For the text-containing cell, return its midpoint in (x, y) coordinate format. 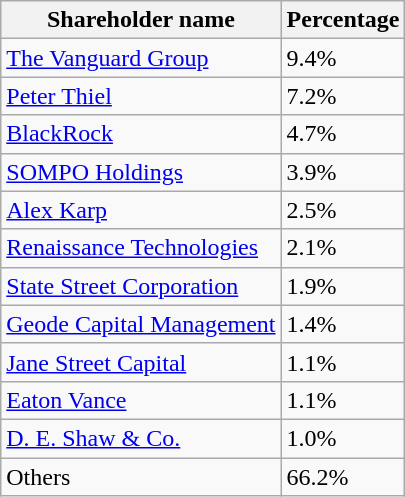
Others (141, 477)
Alex Karp (141, 210)
D. E. Shaw & Co. (141, 438)
2.1% (343, 248)
Geode Capital Management (141, 324)
Renaissance Technologies (141, 248)
1.4% (343, 324)
Shareholder name (141, 20)
2.5% (343, 210)
Peter Thiel (141, 96)
The Vanguard Group (141, 58)
9.4% (343, 58)
Percentage (343, 20)
7.2% (343, 96)
Jane Street Capital (141, 362)
3.9% (343, 172)
SOMPO Holdings (141, 172)
1.0% (343, 438)
State Street Corporation (141, 286)
66.2% (343, 477)
4.7% (343, 134)
1.9% (343, 286)
BlackRock (141, 134)
Eaton Vance (141, 400)
